Pinpoint the cell where the given text exists, returning its (X, Y) midpoint coordinate. 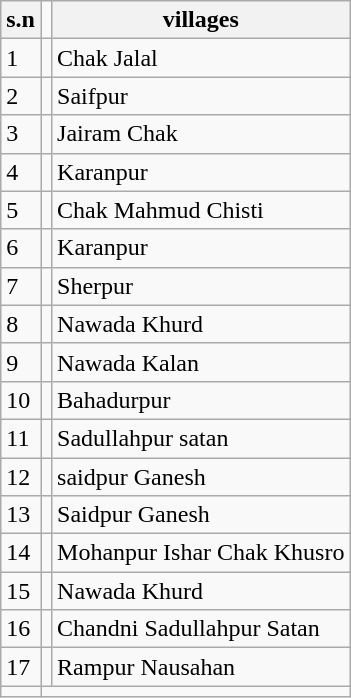
Chandni Sadullahpur Satan (201, 629)
2 (21, 96)
9 (21, 362)
Chak Jalal (201, 58)
Saifpur (201, 96)
Sherpur (201, 286)
Saidpur Ganesh (201, 515)
Sadullahpur satan (201, 438)
4 (21, 172)
Bahadurpur (201, 400)
Jairam Chak (201, 134)
saidpur Ganesh (201, 477)
Rampur Nausahan (201, 667)
14 (21, 553)
17 (21, 667)
16 (21, 629)
8 (21, 324)
10 (21, 400)
12 (21, 477)
11 (21, 438)
Chak Mahmud Chisti (201, 210)
Nawada Kalan (201, 362)
1 (21, 58)
villages (201, 20)
13 (21, 515)
7 (21, 286)
6 (21, 248)
15 (21, 591)
5 (21, 210)
Mohanpur Ishar Chak Khusro (201, 553)
3 (21, 134)
s.n (21, 20)
